Search for the cell housing the specified text and yield its [x, y] center coordinate. 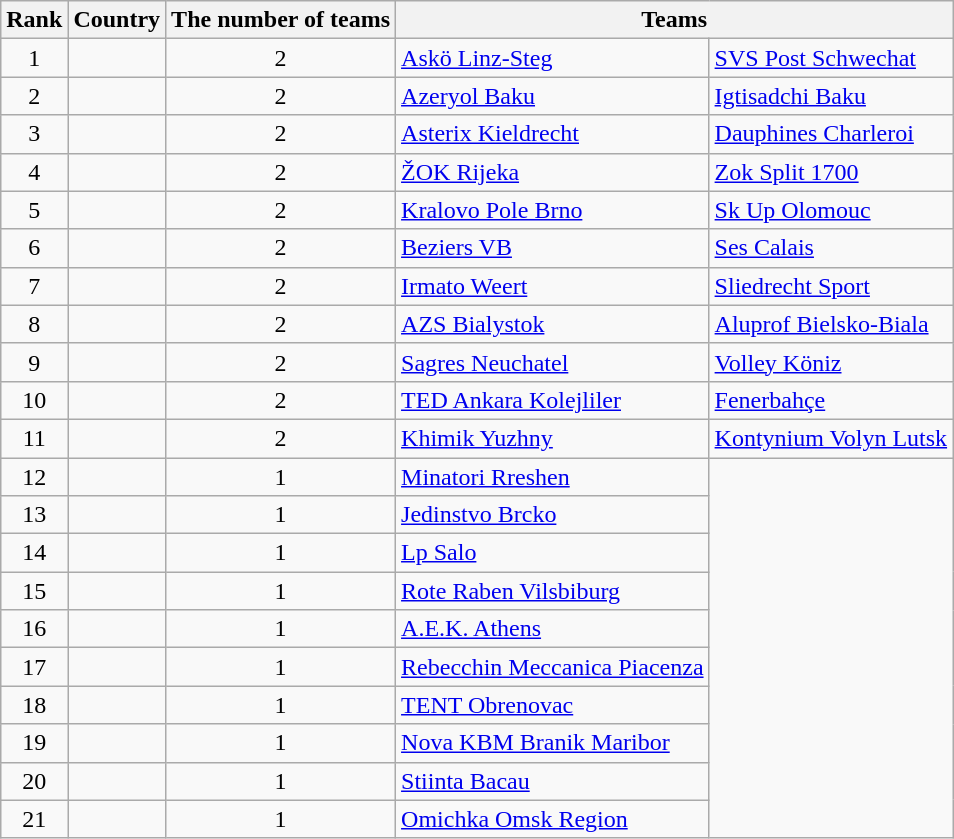
Irmato Weert [553, 286]
TENT Obrenovac [553, 705]
SVS Post Schwechat [831, 58]
Asterix Kieldrecht [553, 134]
Rebecchin Meccanica Piacenza [553, 667]
Fenerbahçe [831, 400]
Ses Calais [831, 248]
12 [34, 477]
13 [34, 515]
Lp Salo [553, 553]
TED Ankara Kolejliler [553, 400]
Zok Split 1700 [831, 172]
Jedinstvo Brcko [553, 515]
18 [34, 705]
Sk Up Olomouc [831, 210]
Minatori Rreshen [553, 477]
9 [34, 362]
3 [34, 134]
8 [34, 324]
The number of teams [281, 20]
Rote Raben Vilsbiburg [553, 591]
14 [34, 553]
Kralovo Pole Brno [553, 210]
Nova KBM Branik Maribor [553, 743]
Kontynium Volyn Lutsk [831, 438]
Rank [34, 20]
4 [34, 172]
Azeryol Baku [553, 96]
Teams [674, 20]
Sliedrecht Sport [831, 286]
Aluprof Bielsko-Biala [831, 324]
Country [117, 20]
Igtisadchi Baku [831, 96]
A.E.K. Athens [553, 629]
15 [34, 591]
21 [34, 819]
Askö Linz-Steg [553, 58]
7 [34, 286]
Beziers VB [553, 248]
11 [34, 438]
Khimik Yuzhny [553, 438]
Volley Köniz [831, 362]
Dauphines Charleroi [831, 134]
20 [34, 781]
Stiinta Bacau [553, 781]
6 [34, 248]
17 [34, 667]
19 [34, 743]
Sagres Neuchatel [553, 362]
10 [34, 400]
ŽOK Rijeka [553, 172]
AZS Bialystok [553, 324]
16 [34, 629]
5 [34, 210]
Omichka Omsk Region [553, 819]
